Output the [X, Y] coordinate of the center of the cell containing the given text.  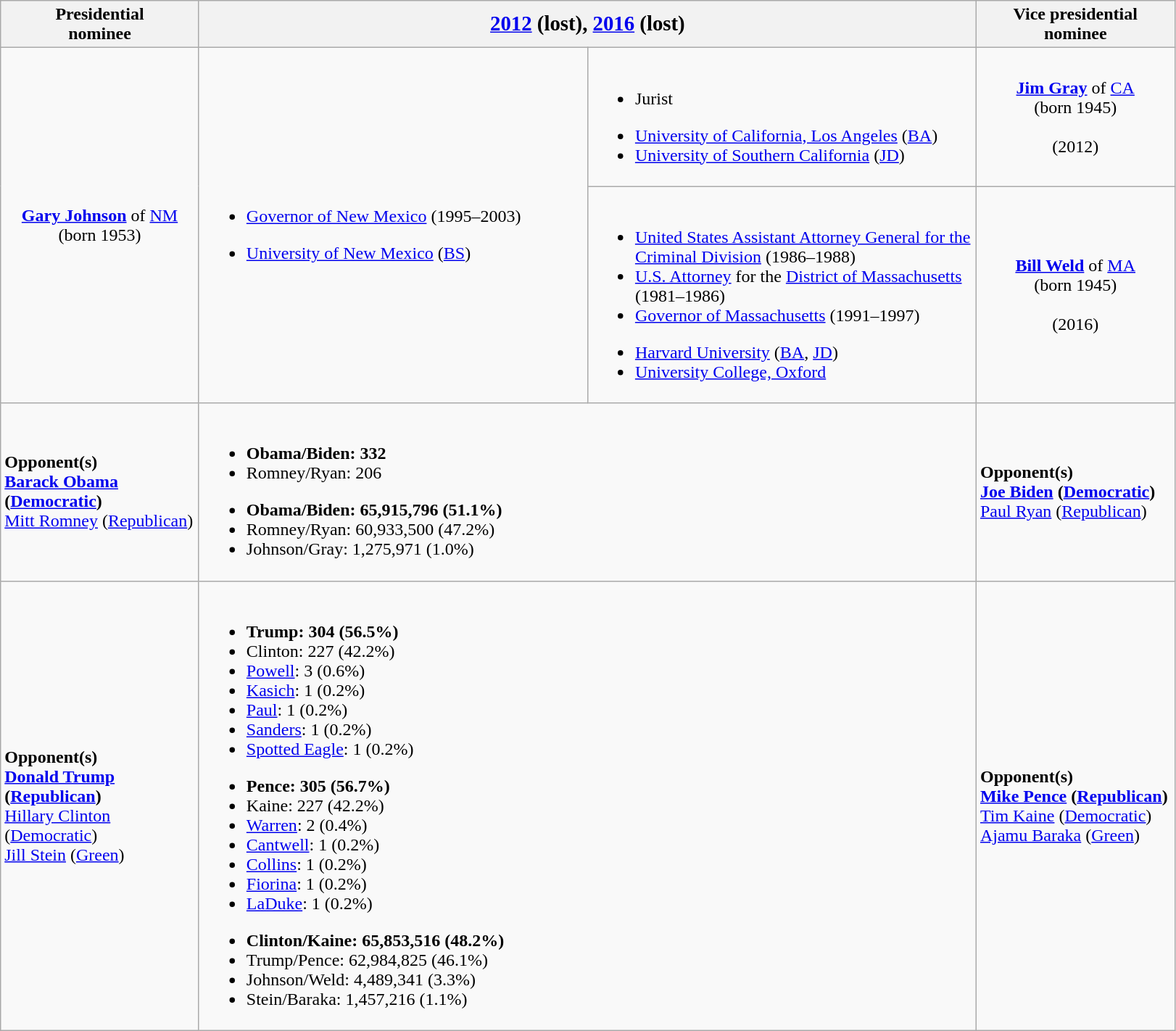
Opponent(s)Donald Trump (Republican)Hillary Clinton (Democratic)Jill Stein (Green) [100, 806]
Bill Weld of MA(born 1945)(2016) [1075, 294]
Opponent(s)Joe Biden (Democratic)Paul Ryan (Republican) [1075, 492]
Presidentialnominee [100, 25]
Governor of New Mexico (1995–2003)University of New Mexico (BS) [393, 225]
Gary Johnson of NM(born 1953) [100, 225]
Vice presidentialnominee [1075, 25]
JuristUniversity of California, Los Angeles (BA)University of Southern California (JD) [782, 117]
Jim Gray of CA(born 1945)(2012) [1075, 117]
Opponent(s)Barack Obama (Democratic)Mitt Romney (Republican) [100, 492]
Opponent(s)Mike Pence (Republican)Tim Kaine (Democratic)Ajamu Baraka (Green) [1075, 806]
Obama/Biden: 332Romney/Ryan: 206Obama/Biden: 65,915,796 (51.1%)Romney/Ryan: 60,933,500 (47.2%)Johnson/Gray: 1,275,971 (1.0%) [587, 492]
2012 (lost), 2016 (lost) [587, 25]
